Extract the (x, y) coordinate from the center of the cell holding the provided text.  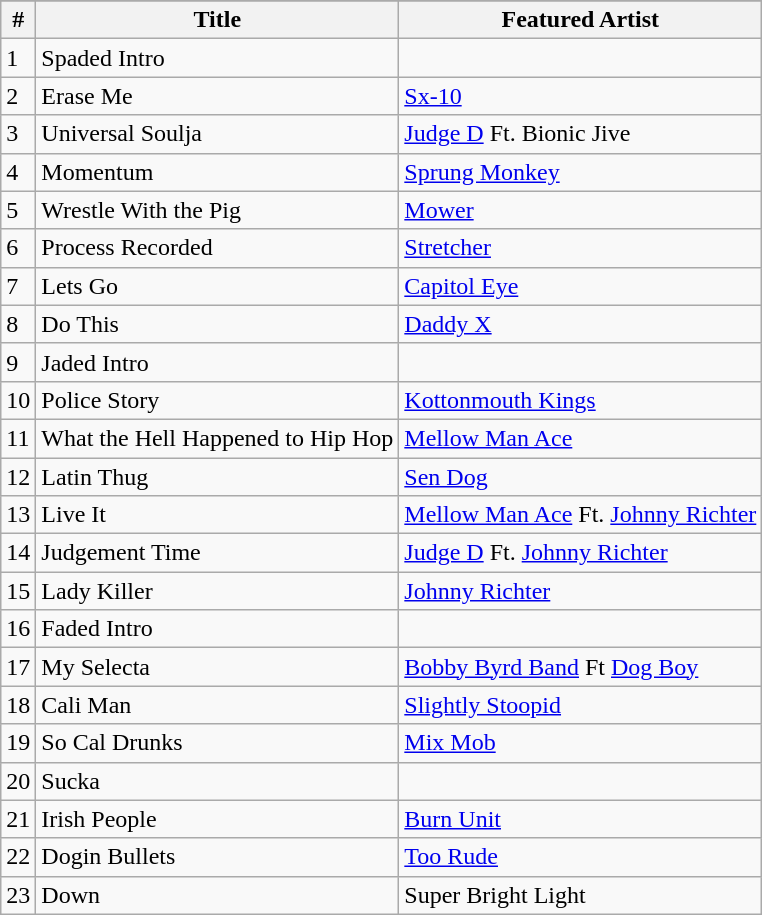
Stretcher (580, 248)
Do This (218, 324)
Wrestle With the Pig (218, 210)
Police Story (218, 400)
18 (18, 705)
Irish People (218, 819)
19 (18, 743)
Slightly Stoopid (580, 705)
2 (18, 96)
Daddy X (580, 324)
Mellow Man Ace Ft. Johnny Richter (580, 515)
21 (18, 819)
16 (18, 629)
Live It (218, 515)
Super Bright Light (580, 895)
# (18, 20)
Burn Unit (580, 819)
14 (18, 553)
Latin Thug (218, 477)
Spaded Intro (218, 58)
Jaded Intro (218, 362)
Mix Mob (580, 743)
Capitol Eye (580, 286)
Sprung Monkey (580, 172)
22 (18, 857)
Process Recorded (218, 248)
12 (18, 477)
Cali Man (218, 705)
17 (18, 667)
Universal Soulja (218, 134)
Kottonmouth Kings (580, 400)
7 (18, 286)
Sx-10 (580, 96)
Mower (580, 210)
23 (18, 895)
So Cal Drunks (218, 743)
Lets Go (218, 286)
5 (18, 210)
Momentum (218, 172)
Judge D Ft. Bionic Jive (580, 134)
Lady Killer (218, 591)
6 (18, 248)
Erase Me (218, 96)
4 (18, 172)
What the Hell Happened to Hip Hop (218, 438)
Down (218, 895)
My Selecta (218, 667)
11 (18, 438)
Too Rude (580, 857)
1 (18, 58)
Title (218, 20)
10 (18, 400)
8 (18, 324)
Johnny Richter (580, 591)
Sen Dog (580, 477)
15 (18, 591)
13 (18, 515)
Sucka (218, 781)
Bobby Byrd Band Ft Dog Boy (580, 667)
Featured Artist (580, 20)
Faded Intro (218, 629)
3 (18, 134)
Judge D Ft. Johnny Richter (580, 553)
9 (18, 362)
Judgement Time (218, 553)
20 (18, 781)
Mellow Man Ace (580, 438)
Dogin Bullets (218, 857)
